Output the (x, y) coordinate of the center of the cell containing the given text.  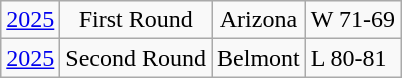
Belmont (259, 58)
W 71-69 (352, 20)
Second Round (136, 58)
First Round (136, 20)
Arizona (259, 20)
L 80-81 (352, 58)
